From the cell containing the given text, extract its center point as [X, Y] coordinate. 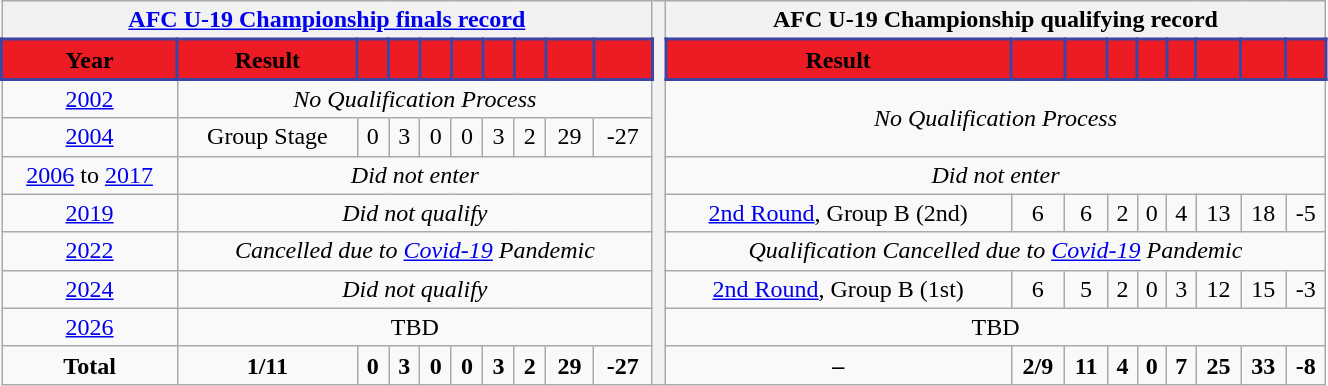
2nd Round, Group B (1st) [838, 289]
-3 [1306, 289]
Year [90, 60]
Group Stage [268, 137]
13 [1218, 213]
2019 [90, 213]
2nd Round, Group B (2nd) [838, 213]
Qualification Cancelled due to Covid-19 Pandemic [995, 251]
15 [1264, 289]
33 [1264, 365]
11 [1086, 365]
2006 to 2017 [90, 175]
Cancelled due to Covid-19 Pandemic [415, 251]
2/9 [1038, 365]
2024 [90, 289]
18 [1264, 213]
AFC U-19 Championship finals record [328, 20]
-5 [1306, 213]
Total [90, 365]
2002 [90, 98]
5 [1086, 289]
1/11 [268, 365]
12 [1218, 289]
– [838, 365]
25 [1218, 365]
7 [1182, 365]
2026 [90, 327]
2022 [90, 251]
2004 [90, 137]
-8 [1306, 365]
AFC U-19 Championship qualifying record [995, 20]
